Detect which cell encompasses the target text, then output its [X, Y] center coordinate. 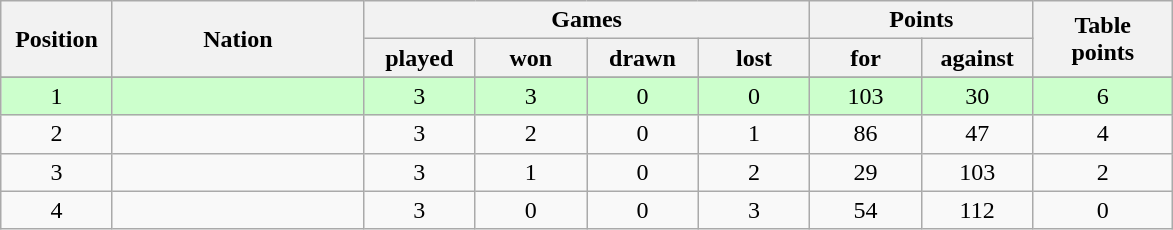
Position [57, 39]
drawn [643, 58]
won [531, 58]
6 [1103, 96]
for [866, 58]
lost [754, 58]
against [977, 58]
played [419, 58]
Points [922, 20]
30 [977, 96]
Nation [238, 39]
Games [586, 20]
86 [866, 134]
54 [866, 210]
Tablepoints [1103, 39]
112 [977, 210]
29 [866, 172]
47 [977, 134]
